Scan for the cell matching the given text and deliver its [X, Y] coordinate at center. 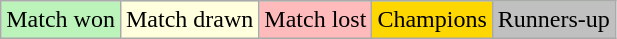
Match lost [316, 20]
Runners-up [554, 20]
Match drawn [189, 20]
Champions [432, 20]
Match won [61, 20]
